Output the (X, Y) coordinate of the center of the cell containing the given text.  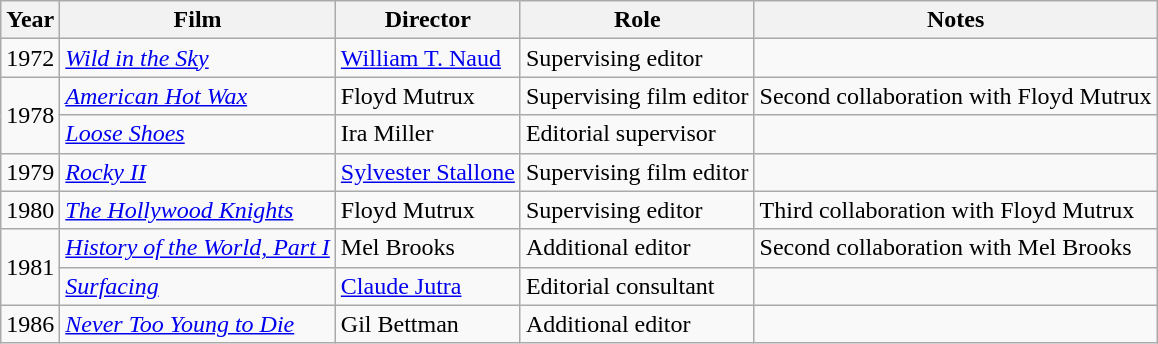
Third collaboration with Floyd Mutrux (956, 210)
Sylvester Stallone (428, 172)
Surfacing (198, 286)
American Hot Wax (198, 96)
Claude Jutra (428, 286)
Director (428, 20)
1979 (30, 172)
1986 (30, 324)
Wild in the Sky (198, 58)
The Hollywood Knights (198, 210)
Second collaboration with Floyd Mutrux (956, 96)
1972 (30, 58)
1978 (30, 115)
1981 (30, 267)
Year (30, 20)
Editorial consultant (637, 286)
Loose Shoes (198, 134)
Mel Brooks (428, 248)
Gil Bettman (428, 324)
Film (198, 20)
Rocky II (198, 172)
Role (637, 20)
Editorial supervisor (637, 134)
Ira Miller (428, 134)
Notes (956, 20)
1980 (30, 210)
William T. Naud (428, 58)
Second collaboration with Mel Brooks (956, 248)
Never Too Young to Die (198, 324)
History of the World, Part I (198, 248)
